Locate the cell with the specified text and output its (x, y) center coordinate. 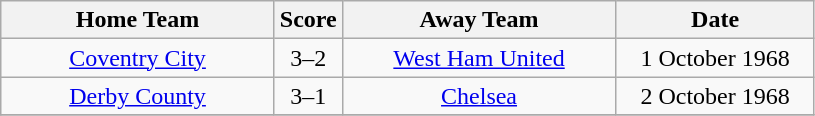
Derby County (138, 96)
Home Team (138, 20)
3–2 (308, 58)
1 October 1968 (716, 58)
Coventry City (138, 58)
2 October 1968 (716, 96)
Away Team (479, 20)
Score (308, 20)
West Ham United (479, 58)
Date (716, 20)
Chelsea (479, 96)
3–1 (308, 96)
